Return (X, Y) of the center of cell containing provided text 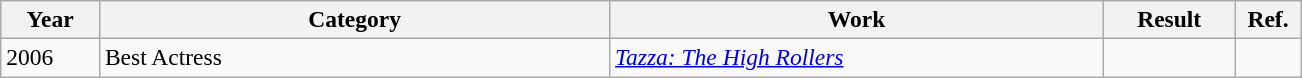
Year (50, 19)
Best Actress (354, 57)
Category (354, 19)
Result (1169, 19)
Ref. (1268, 19)
Tazza: The High Rollers (857, 57)
2006 (50, 57)
Work (857, 19)
